Locate the cell with the specified text and output its (X, Y) center coordinate. 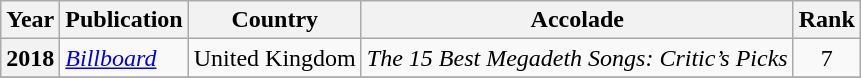
Rank (826, 20)
Billboard (124, 58)
7 (826, 58)
Accolade (577, 20)
The 15 Best Megadeth Songs: Critic’s Picks (577, 58)
2018 (30, 58)
Year (30, 20)
Publication (124, 20)
United Kingdom (274, 58)
Country (274, 20)
